Locate the cell with the specified text and output its (x, y) center coordinate. 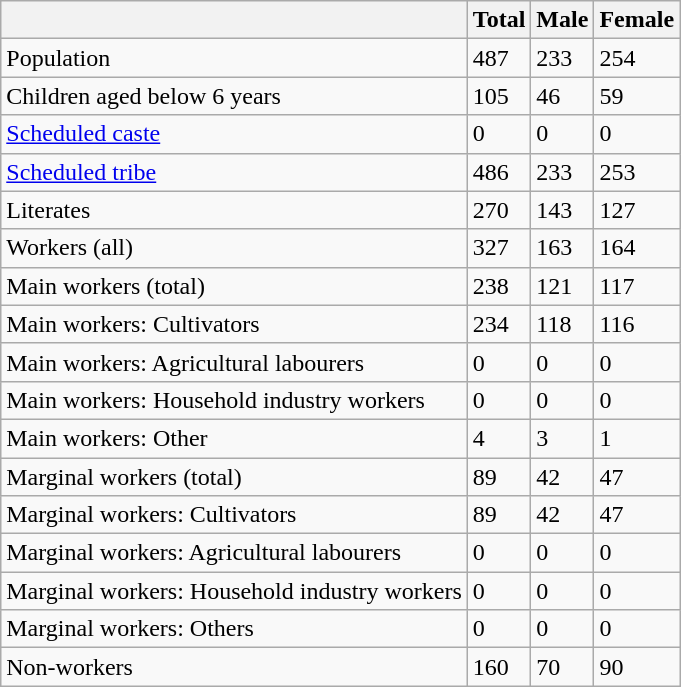
486 (499, 172)
1 (637, 438)
Non-workers (234, 667)
4 (499, 438)
160 (499, 667)
270 (499, 210)
Scheduled tribe (234, 172)
105 (499, 96)
Main workers: Household industry workers (234, 400)
254 (637, 58)
118 (562, 324)
Children aged below 6 years (234, 96)
Workers (all) (234, 248)
59 (637, 96)
116 (637, 324)
Literates (234, 210)
Total (499, 20)
121 (562, 286)
327 (499, 248)
487 (499, 58)
Marginal workers (total) (234, 477)
117 (637, 286)
238 (499, 286)
143 (562, 210)
Main workers (total) (234, 286)
253 (637, 172)
Marginal workers: Household industry workers (234, 591)
3 (562, 438)
46 (562, 96)
Population (234, 58)
Marginal workers: Cultivators (234, 515)
70 (562, 667)
234 (499, 324)
Marginal workers: Agricultural labourers (234, 553)
Main workers: Cultivators (234, 324)
163 (562, 248)
Main workers: Agricultural labourers (234, 362)
90 (637, 667)
Marginal workers: Others (234, 629)
Scheduled caste (234, 134)
Female (637, 20)
164 (637, 248)
Male (562, 20)
127 (637, 210)
Main workers: Other (234, 438)
